Find where the given text appears and provide that cell's center as (x, y) coordinate. 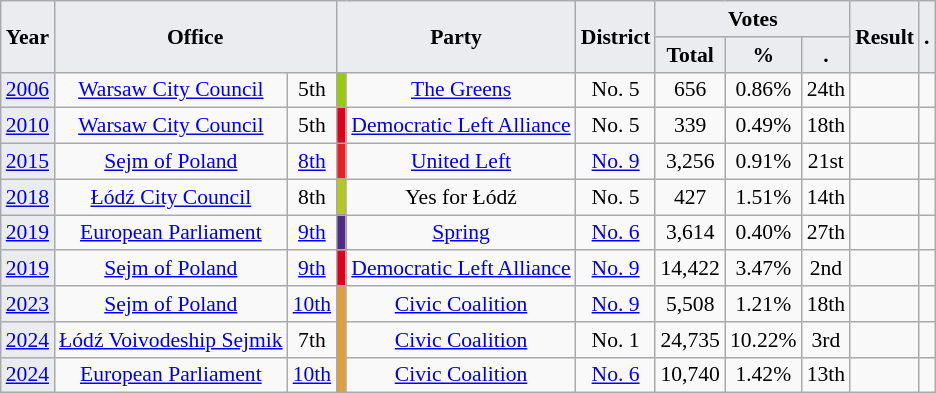
3rd (826, 340)
2018 (28, 197)
427 (690, 197)
656 (690, 90)
21st (826, 162)
Yes for Łódź (460, 197)
Result (884, 36)
2010 (28, 126)
Votes (752, 19)
10,740 (690, 375)
13th (826, 375)
2015 (28, 162)
0.91% (764, 162)
1.21% (764, 304)
Spring (460, 233)
3,256 (690, 162)
Łódź Voivodeship Sejmik (171, 340)
Total (690, 55)
3.47% (764, 269)
Year (28, 36)
2nd (826, 269)
0.49% (764, 126)
24,735 (690, 340)
% (764, 55)
7th (312, 340)
No. 1 (616, 340)
27th (826, 233)
14,422 (690, 269)
The Greens (460, 90)
United Left (460, 162)
339 (690, 126)
5,508 (690, 304)
District (616, 36)
1.51% (764, 197)
10.22% (764, 340)
0.40% (764, 233)
0.86% (764, 90)
14th (826, 197)
Party (456, 36)
Office (195, 36)
24th (826, 90)
2023 (28, 304)
3,614 (690, 233)
2006 (28, 90)
1.42% (764, 375)
Łódź City Council (171, 197)
